For the text-containing cell, return its midpoint in (x, y) coordinate format. 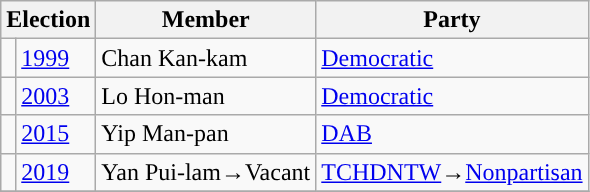
2019 (56, 172)
Chan Kan-kam (206, 58)
Yan Pui-lam→Vacant (206, 172)
Yip Man-pan (206, 134)
Lo Hon-man (206, 96)
Party (452, 20)
1999 (56, 58)
DAB (452, 134)
2015 (56, 134)
Member (206, 20)
2003 (56, 96)
TCHDNTW→Nonpartisan (452, 172)
Election (48, 20)
